Locate the cell with the specified text and output its (x, y) center coordinate. 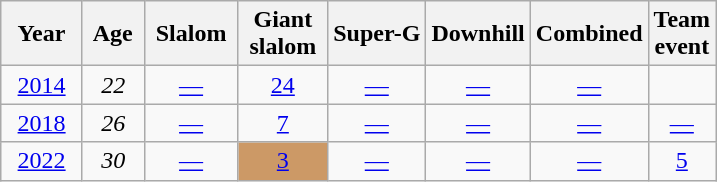
2018 (42, 123)
2014 (42, 85)
Combined (589, 34)
Super-G (377, 34)
2022 (42, 161)
7 (283, 123)
Teamevent (682, 34)
22 (113, 85)
24 (283, 85)
26 (113, 123)
Year (42, 34)
Giant slalom (283, 34)
Slalom (191, 34)
3 (283, 161)
Downhill (478, 34)
Age (113, 34)
30 (113, 161)
5 (682, 161)
